Pinpoint the cell where the given text exists, returning its (X, Y) midpoint coordinate. 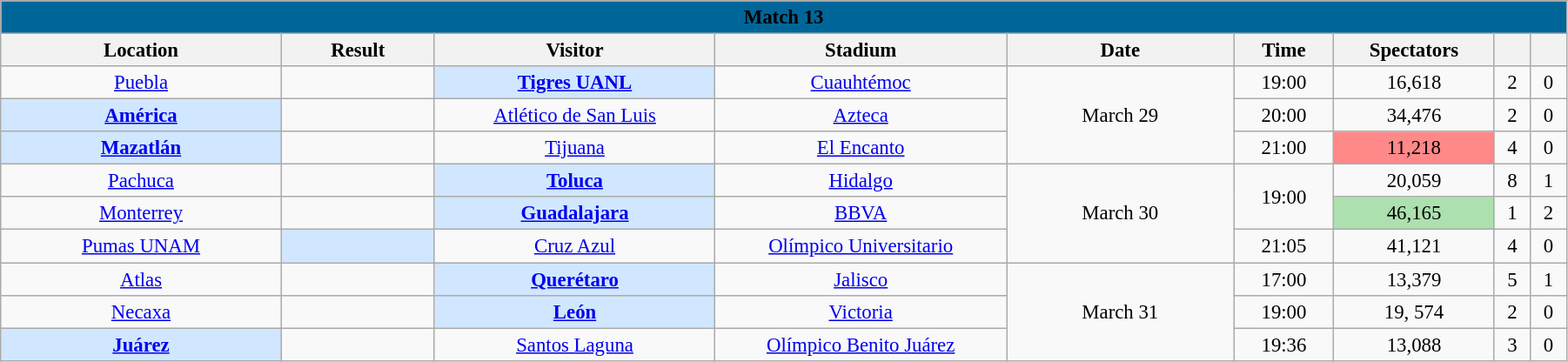
Cruz Azul (574, 246)
Olímpico Universitario (861, 246)
Jalisco (861, 279)
5 (1512, 279)
Olímpico Benito Juárez (861, 345)
Visitor (574, 50)
13,379 (1414, 279)
Time (1284, 50)
16,618 (1414, 83)
Result (358, 50)
41,121 (1414, 246)
March 29 (1121, 115)
34,476 (1414, 116)
Spectators (1414, 50)
BBVA (861, 213)
March 31 (1121, 312)
March 30 (1121, 214)
Hidalgo (861, 181)
Cuauhtémoc (861, 83)
Necaxa (141, 312)
Toluca (574, 181)
20,059 (1414, 181)
Juárez (141, 345)
Querétaro (574, 279)
Atlas (141, 279)
17:00 (1284, 279)
Match 13 (784, 17)
Pumas UNAM (141, 246)
21:05 (1284, 246)
Azteca (861, 116)
Monterrey (141, 213)
Tijuana (574, 148)
Date (1121, 50)
Tigres UANL (574, 83)
Pachuca (141, 181)
América (141, 116)
19, 574 (1414, 312)
El Encanto (861, 148)
20:00 (1284, 116)
Atlético de San Luis (574, 116)
11,218 (1414, 148)
19:36 (1284, 345)
21:00 (1284, 148)
Location (141, 50)
Stadium (861, 50)
León (574, 312)
Victoria (861, 312)
Mazatlán (141, 148)
Santos Laguna (574, 345)
Puebla (141, 83)
13,088 (1414, 345)
8 (1512, 181)
Guadalajara (574, 213)
3 (1512, 345)
46,165 (1414, 213)
